From the cell containing the given text, extract its center point as (x, y) coordinate. 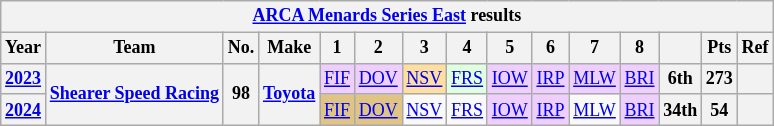
Shearer Speed Racing (134, 94)
Ref (755, 48)
98 (240, 94)
34th (680, 110)
3 (424, 48)
Pts (720, 48)
2024 (24, 110)
Toyota (290, 94)
2023 (24, 78)
6th (680, 78)
1 (338, 48)
2 (378, 48)
Make (290, 48)
4 (468, 48)
Year (24, 48)
273 (720, 78)
54 (720, 110)
Team (134, 48)
No. (240, 48)
7 (594, 48)
6 (550, 48)
ARCA Menards Series East results (387, 16)
5 (510, 48)
8 (640, 48)
